Extract the (X, Y) coordinate from the center of the cell holding the provided text.  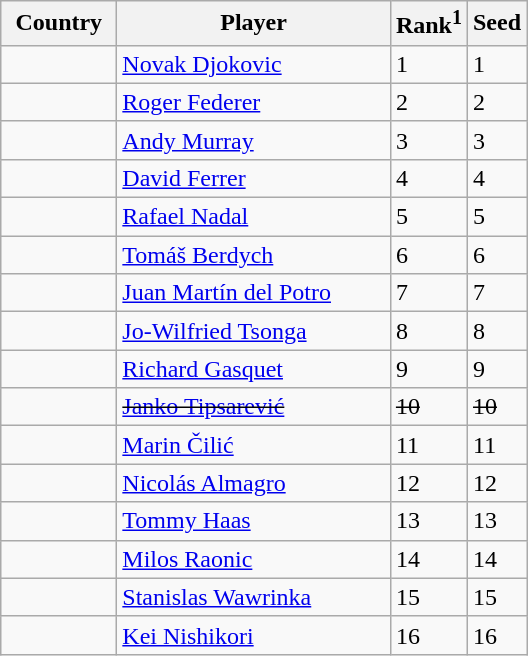
Seed (496, 24)
Rank1 (428, 24)
Tomáš Berdych (254, 255)
David Ferrer (254, 178)
Stanislas Wawrinka (254, 597)
Milos Raonic (254, 559)
Juan Martín del Potro (254, 293)
Country (59, 24)
Novak Djokovic (254, 64)
Richard Gasquet (254, 369)
Roger Federer (254, 102)
Rafael Nadal (254, 217)
Nicolás Almagro (254, 483)
Janko Tipsarević (254, 407)
Marin Čilić (254, 445)
Tommy Haas (254, 521)
Andy Murray (254, 140)
Kei Nishikori (254, 635)
Player (254, 24)
Jo-Wilfried Tsonga (254, 331)
